From the cell containing the given text, extract its center point as (X, Y) coordinate. 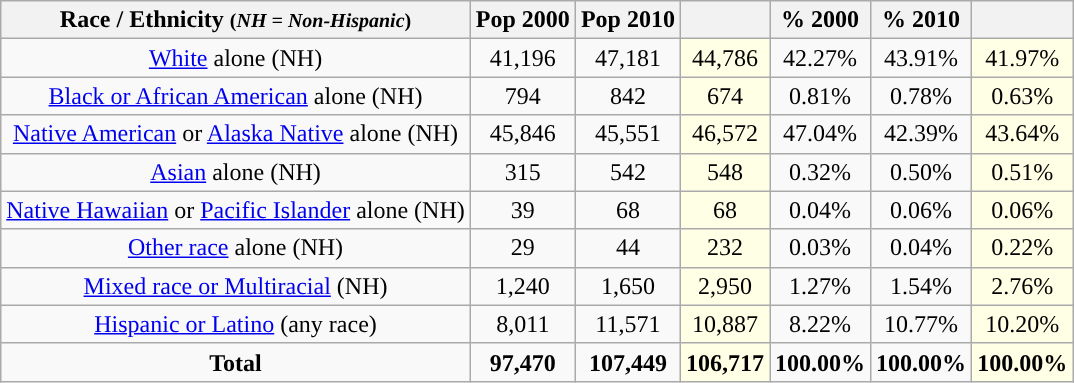
47,181 (628, 58)
42.39% (922, 134)
10,887 (724, 324)
43.91% (922, 58)
42.27% (820, 58)
White alone (NH) (236, 58)
2.76% (1022, 286)
674 (724, 96)
0.81% (820, 96)
542 (628, 172)
44 (628, 248)
Native American or Alaska Native alone (NH) (236, 134)
8.22% (820, 324)
41.97% (1022, 58)
Race / Ethnicity (NH = Non-Hispanic) (236, 20)
232 (724, 248)
1,650 (628, 286)
10.20% (1022, 324)
Total (236, 362)
46,572 (724, 134)
Asian alone (NH) (236, 172)
1.54% (922, 286)
39 (522, 210)
45,846 (522, 134)
41,196 (522, 58)
106,717 (724, 362)
Mixed race or Multiracial (NH) (236, 286)
Hispanic or Latino (any race) (236, 324)
44,786 (724, 58)
107,449 (628, 362)
1.27% (820, 286)
10.77% (922, 324)
Pop 2010 (628, 20)
0.63% (1022, 96)
548 (724, 172)
0.50% (922, 172)
8,011 (522, 324)
43.64% (1022, 134)
0.22% (1022, 248)
842 (628, 96)
794 (522, 96)
0.03% (820, 248)
0.51% (1022, 172)
Pop 2000 (522, 20)
Native Hawaiian or Pacific Islander alone (NH) (236, 210)
315 (522, 172)
97,470 (522, 362)
0.32% (820, 172)
Black or African American alone (NH) (236, 96)
29 (522, 248)
1,240 (522, 286)
% 2000 (820, 20)
2,950 (724, 286)
0.78% (922, 96)
Other race alone (NH) (236, 248)
% 2010 (922, 20)
45,551 (628, 134)
11,571 (628, 324)
47.04% (820, 134)
